For the text-containing cell, return its midpoint in (x, y) coordinate format. 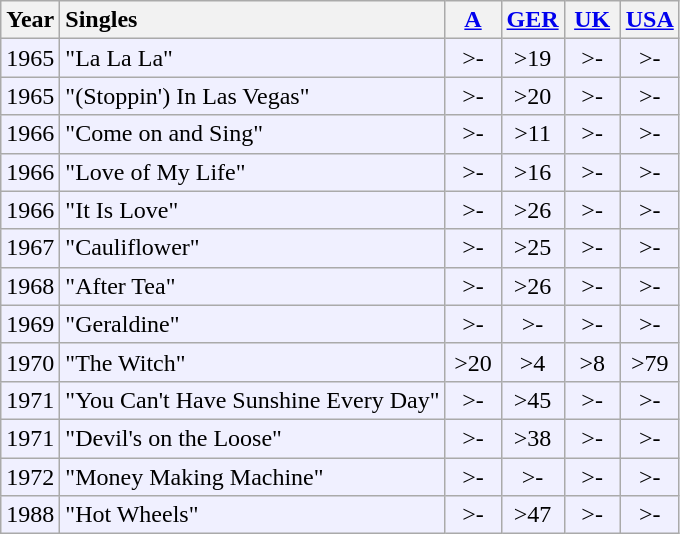
"Cauliflower" (252, 248)
1968 (30, 286)
"La La La" (252, 58)
"Hot Wheels" (252, 515)
A (473, 20)
1969 (30, 324)
UK (592, 20)
>16 (532, 172)
>11 (532, 134)
"After Tea" (252, 286)
>25 (532, 248)
1988 (30, 515)
>45 (532, 400)
Year (30, 20)
"Come on and Sing" (252, 134)
USA (650, 20)
>79 (650, 362)
"You Can't Have Sunshine Every Day" (252, 400)
"(Stoppin') In Las Vegas" (252, 96)
1970 (30, 362)
>38 (532, 438)
1972 (30, 477)
"Love of My Life" (252, 172)
>19 (532, 58)
Singles (252, 20)
"The Witch" (252, 362)
>47 (532, 515)
>8 (592, 362)
"It Is Love" (252, 210)
"Money Making Machine" (252, 477)
>4 (532, 362)
"Devil's on the Loose" (252, 438)
GER (532, 20)
"Geraldine" (252, 324)
1967 (30, 248)
